Determine the (x, y) coordinate at the center of the cell enclosing the given text.  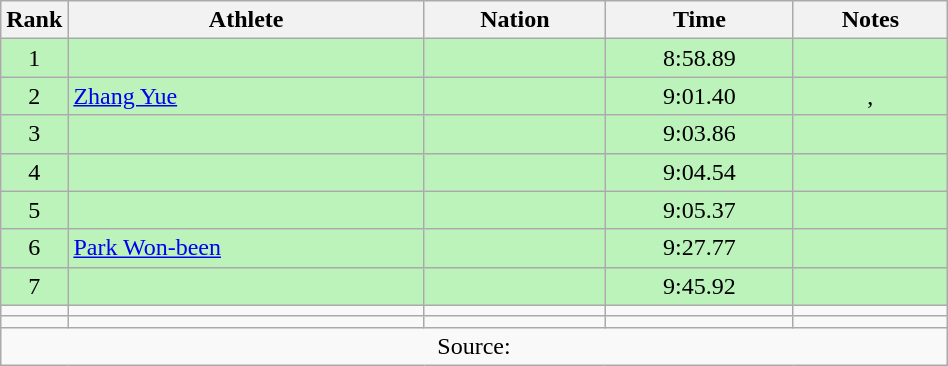
Time (699, 20)
4 (34, 172)
9:27.77 (699, 248)
, (870, 96)
3 (34, 134)
6 (34, 248)
1 (34, 58)
5 (34, 210)
Athlete (246, 20)
Source: (474, 346)
Park Won-been (246, 248)
7 (34, 286)
8:58.89 (699, 58)
9:45.92 (699, 286)
Notes (870, 20)
2 (34, 96)
9:04.54 (699, 172)
9:05.37 (699, 210)
Nation (514, 20)
Rank (34, 20)
9:01.40 (699, 96)
9:03.86 (699, 134)
Zhang Yue (246, 96)
